From the cell containing the given text, extract its center point as [X, Y] coordinate. 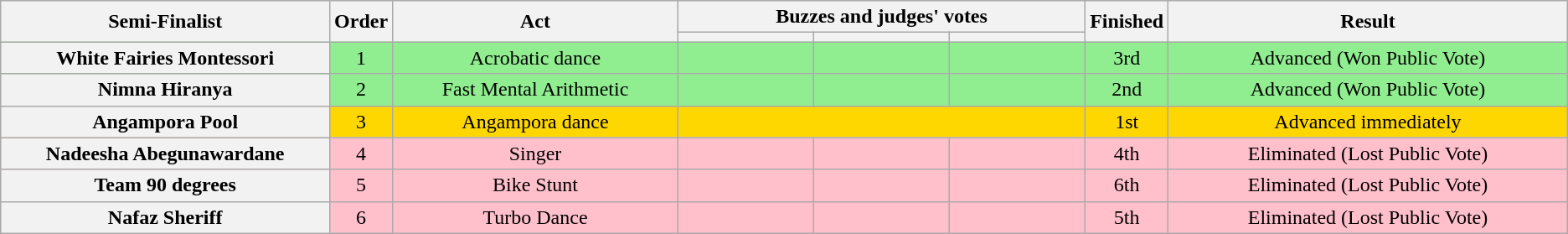
Order [362, 22]
5th [1127, 217]
Bike Stunt [536, 185]
2 [362, 90]
Semi-Finalist [166, 22]
Act [536, 22]
Nafaz Sheriff [166, 217]
White Fairies Montessori [166, 58]
Advanced immediately [1369, 122]
Fast Mental Arithmetic [536, 90]
Acrobatic dance [536, 58]
Angampora Pool [166, 122]
Nadeesha Abegunawardane [166, 153]
5 [362, 185]
Angampora dance [536, 122]
1st [1127, 122]
4 [362, 153]
4th [1127, 153]
1 [362, 58]
Result [1369, 22]
3 [362, 122]
Finished [1127, 22]
Turbo Dance [536, 217]
Nimna Hiranya [166, 90]
2nd [1127, 90]
3rd [1127, 58]
Team 90 degrees [166, 185]
Buzzes and judges' votes [881, 17]
6 [362, 217]
6th [1127, 185]
Singer [536, 153]
